Locate the cell with the specified text and output its [X, Y] center coordinate. 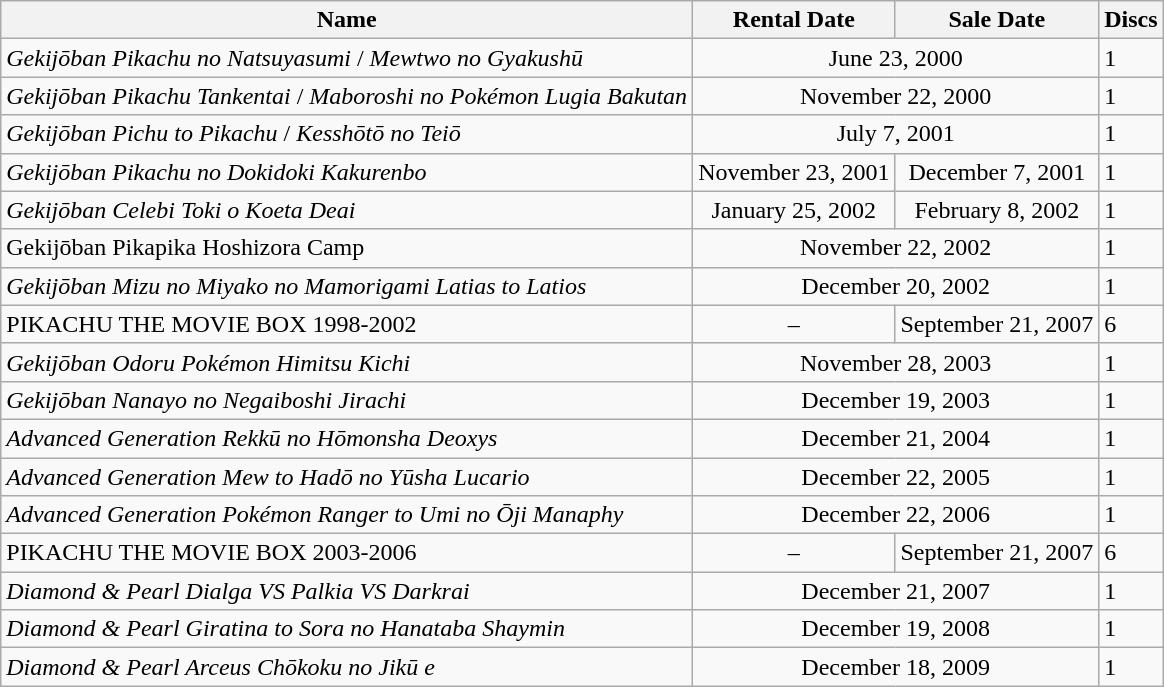
December 21, 2004 [896, 438]
Gekijōban Nanayo no Negaiboshi Jirachi [347, 400]
November 22, 2000 [896, 96]
Name [347, 20]
November 23, 2001 [794, 172]
Gekijōban Celebi Toki o Koeta Deai [347, 210]
Rental Date [794, 20]
Advanced Generation Rekkū no Hōmonsha Deoxys [347, 438]
Gekijōban Pichu to Pikachu / Kesshōtō no Teiō [347, 134]
Diamond & Pearl Arceus Chōkoku no Jikū e [347, 667]
June 23, 2000 [896, 58]
December 7, 2001 [997, 172]
November 28, 2003 [896, 362]
Diamond & Pearl Giratina to Sora no Hanataba Shaymin [347, 629]
November 22, 2002 [896, 248]
Diamond & Pearl Dialga VS Palkia VS Darkrai [347, 591]
Advanced Generation Mew to Hadō no Yūsha Lucario [347, 477]
Gekijōban Mizu no Miyako no Mamorigami Latias to Latios [347, 286]
December 21, 2007 [896, 591]
December 20, 2002 [896, 286]
Sale Date [997, 20]
Gekijōban Odoru Pokémon Himitsu Kichi [347, 362]
Gekijōban Pikachu no Natsuyasumi / Mewtwo no Gyakushū [347, 58]
December 22, 2005 [896, 477]
PIKACHU THE MOVIE BOX 2003-2006 [347, 553]
Gekijōban Pikachu Tankentai / Maboroshi no Pokémon Lugia Bakutan [347, 96]
January 25, 2002 [794, 210]
February 8, 2002 [997, 210]
Discs [1131, 20]
Gekijōban Pikachu no Dokidoki Kakurenbo [347, 172]
December 18, 2009 [896, 667]
December 19, 2003 [896, 400]
December 22, 2006 [896, 515]
Gekijōban Pikapika Hoshizora Camp [347, 248]
Advanced Generation Pokémon Ranger to Umi no Ōji Manaphy [347, 515]
July 7, 2001 [896, 134]
PIKACHU THE MOVIE BOX 1998-2002 [347, 324]
December 19, 2008 [896, 629]
